Return (X, Y) of the center of cell containing provided text 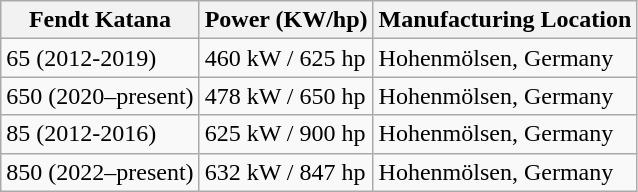
650 (2020–present) (100, 96)
625 kW / 900 hp (286, 134)
85 (2012-2016) (100, 134)
Fendt Katana (100, 20)
478 kW / 650 hp (286, 96)
632 kW / 847 hp (286, 172)
Manufacturing Location (505, 20)
Power (KW/hp) (286, 20)
460 kW / 625 hp (286, 58)
850 (2022–present) (100, 172)
65 (2012-2019) (100, 58)
